Provide the (X, Y) coordinate of the cell's center where the given text is located.  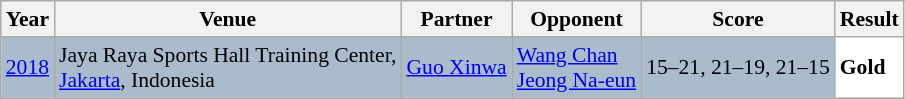
Venue (228, 19)
2018 (28, 68)
Opponent (576, 19)
Result (870, 19)
15–21, 21–19, 21–15 (738, 68)
Score (738, 19)
Jaya Raya Sports Hall Training Center,Jakarta, Indonesia (228, 68)
Year (28, 19)
Wang Chan Jeong Na-eun (576, 68)
Guo Xinwa (456, 68)
Gold (870, 68)
Partner (456, 19)
